Return (X, Y) of the center of cell containing provided text 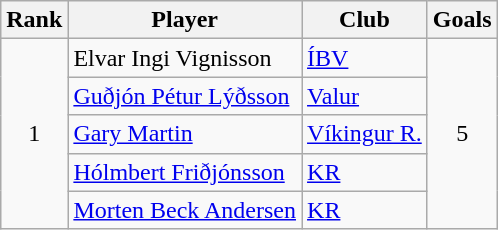
ÍBV (365, 58)
Player (185, 20)
Goals (462, 20)
1 (34, 134)
Guðjón Pétur Lýðsson (185, 96)
5 (462, 134)
Hólmbert Friðjónsson (185, 172)
Elvar Ingi Vignisson (185, 58)
Valur (365, 96)
Club (365, 20)
Gary Martin (185, 134)
Morten Beck Andersen (185, 210)
Rank (34, 20)
Víkingur R. (365, 134)
